Output the [X, Y] coordinate of the center of the cell containing the given text.  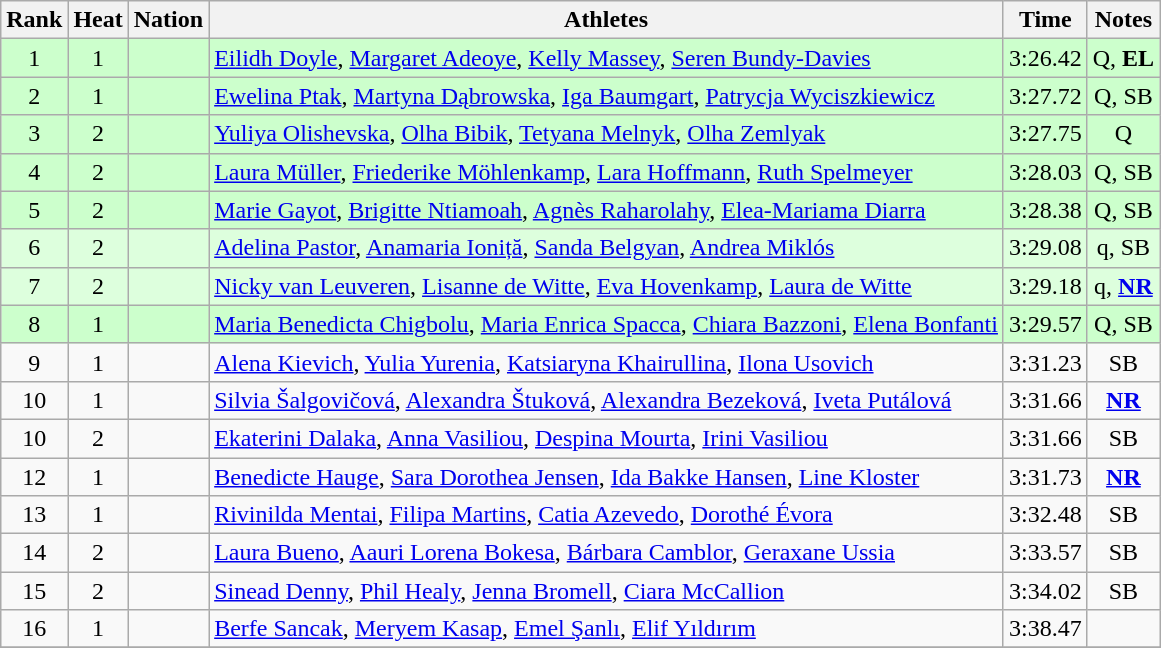
q, SB [1123, 248]
Yuliya Olishevska, Olha Bibik, Tetyana Melnyk, Olha Zemlyak [606, 134]
6 [34, 248]
Laura Müller, Friederike Möhlenkamp, Lara Hoffmann, Ruth Spelmeyer [606, 172]
Adelina Pastor, Anamaria Ioniță, Sanda Belgyan, Andrea Miklós [606, 248]
9 [34, 362]
3:31.23 [1045, 362]
Time [1045, 20]
Nation [168, 20]
Rank [34, 20]
Maria Benedicta Chigbolu, Maria Enrica Spacca, Chiara Bazzoni, Elena Bonfanti [606, 324]
Athletes [606, 20]
Ekaterini Dalaka, Anna Vasiliou, Despina Mourta, Irini Vasiliou [606, 438]
3:26.42 [1045, 58]
16 [34, 629]
8 [34, 324]
3:27.75 [1045, 134]
3:38.47 [1045, 629]
3:34.02 [1045, 591]
Marie Gayot, Brigitte Ntiamoah, Agnès Raharolahy, Elea-Mariama Diarra [606, 210]
Q [1123, 134]
Ewelina Ptak, Martyna Dąbrowska, Iga Baumgart, Patrycja Wyciszkiewicz [606, 96]
Alena Kievich, Yulia Yurenia, Katsiaryna Khairullina, Ilona Usovich [606, 362]
15 [34, 591]
Heat [98, 20]
5 [34, 210]
3 [34, 134]
Rivinilda Mentai, Filipa Martins, Catia Azevedo, Dorothé Évora [606, 515]
q, NR [1123, 286]
13 [34, 515]
14 [34, 553]
Berfe Sancak, Meryem Kasap, Emel Şanlı, Elif Yıldırım [606, 629]
7 [34, 286]
3:29.57 [1045, 324]
Eilidh Doyle, Margaret Adeoye, Kelly Massey, Seren Bundy-Davies [606, 58]
3:28.38 [1045, 210]
Q, EL [1123, 58]
3:33.57 [1045, 553]
Notes [1123, 20]
4 [34, 172]
Sinead Denny, Phil Healy, Jenna Bromell, Ciara McCallion [606, 591]
12 [34, 477]
Benedicte Hauge, Sara Dorothea Jensen, Ida Bakke Hansen, Line Kloster [606, 477]
Silvia Šalgovičová, Alexandra Štuková, Alexandra Bezeková, Iveta Putálová [606, 400]
3:31.73 [1045, 477]
3:32.48 [1045, 515]
3:28.03 [1045, 172]
3:29.08 [1045, 248]
Laura Bueno, Aauri Lorena Bokesa, Bárbara Camblor, Geraxane Ussia [606, 553]
3:29.18 [1045, 286]
3:27.72 [1045, 96]
Nicky van Leuveren, Lisanne de Witte, Eva Hovenkamp, Laura de Witte [606, 286]
